Return the [X, Y] coordinate for the center point of the cell that contains the specified text.  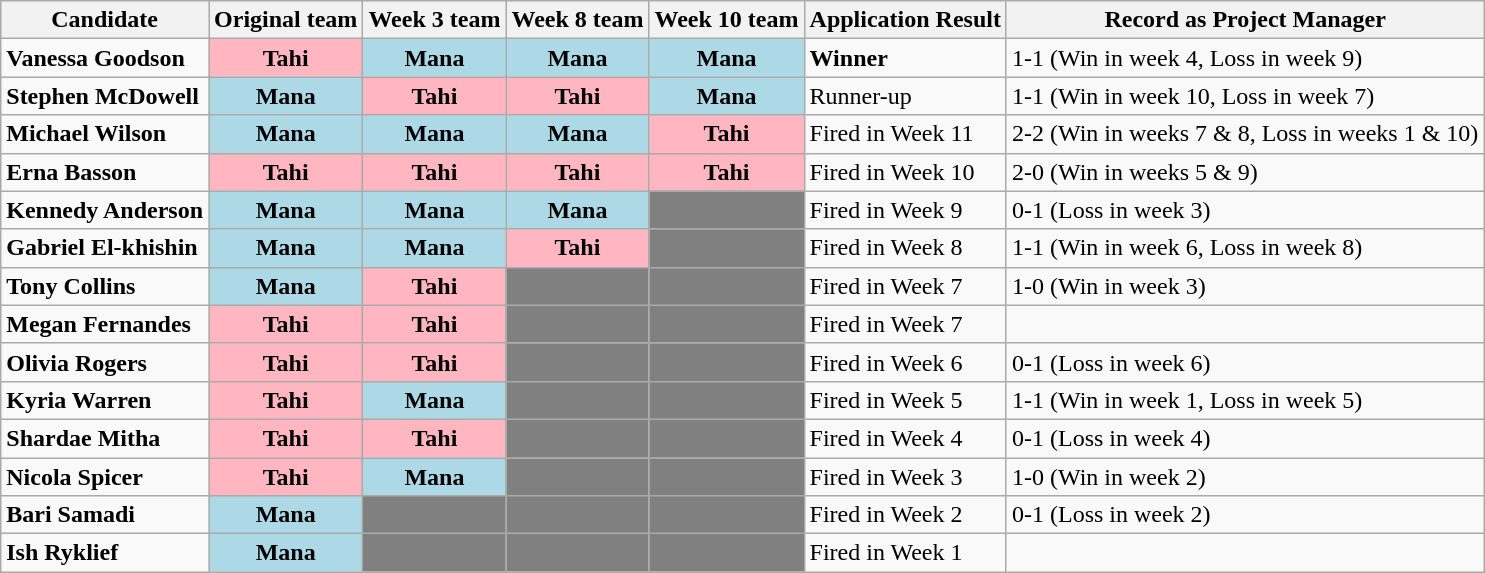
1-0 (Win in week 3) [1244, 286]
Bari Samadi [105, 515]
Olivia Rogers [105, 362]
Week 10 team [726, 20]
1-1 (Win in week 6, Loss in week 8) [1244, 248]
0-1 (Loss in week 3) [1244, 210]
Fired in Week 9 [905, 210]
Fired in Week 8 [905, 248]
Fired in Week 2 [905, 515]
2-2 (Win in weeks 7 & 8, Loss in weeks 1 & 10) [1244, 134]
Application Result [905, 20]
Week 3 team [434, 20]
Fired in Week 5 [905, 400]
Winner [905, 58]
Kennedy Anderson [105, 210]
Fired in Week 3 [905, 477]
0-1 (Loss in week 2) [1244, 515]
Erna Basson [105, 172]
1-1 (Win in week 1, Loss in week 5) [1244, 400]
Stephen McDowell [105, 96]
Shardae Mitha [105, 438]
Fired in Week 1 [905, 553]
1-0 (Win in week 2) [1244, 477]
Kyria Warren [105, 400]
Fired in Week 11 [905, 134]
Michael Wilson [105, 134]
Ish Ryklief [105, 553]
Fired in Week 6 [905, 362]
Week 8 team [578, 20]
2-0 (Win in weeks 5 & 9) [1244, 172]
Megan Fernandes [105, 324]
Record as Project Manager [1244, 20]
Original team [286, 20]
1-1 (Win in week 10, Loss in week 7) [1244, 96]
Tony Collins [105, 286]
Fired in Week 10 [905, 172]
Vanessa Goodson [105, 58]
1-1 (Win in week 4, Loss in week 9) [1244, 58]
Fired in Week 4 [905, 438]
0-1 (Loss in week 4) [1244, 438]
Nicola Spicer [105, 477]
Gabriel El-khishin [105, 248]
Runner-up [905, 96]
Candidate [105, 20]
0-1 (Loss in week 6) [1244, 362]
